Locate the cell with the specified text and output its (X, Y) center coordinate. 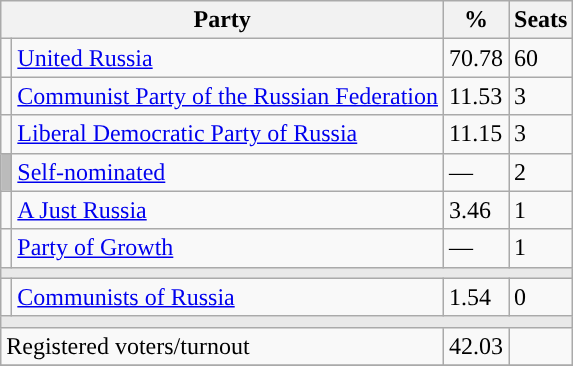
Self-nominated (228, 172)
11.15 (476, 134)
11.53 (476, 96)
Party of Growth (228, 248)
United Russia (228, 58)
Seats (541, 20)
Registered voters/turnout (222, 346)
0 (541, 297)
Communists of Russia (228, 297)
70.78 (476, 58)
2 (541, 172)
Communist Party of the Russian Federation (228, 96)
Party (222, 20)
A Just Russia (228, 210)
60 (541, 58)
% (476, 20)
3.46 (476, 210)
1.54 (476, 297)
Liberal Democratic Party of Russia (228, 134)
42.03 (476, 346)
